Find where the given text appears and provide that cell's center as [X, Y] coordinate. 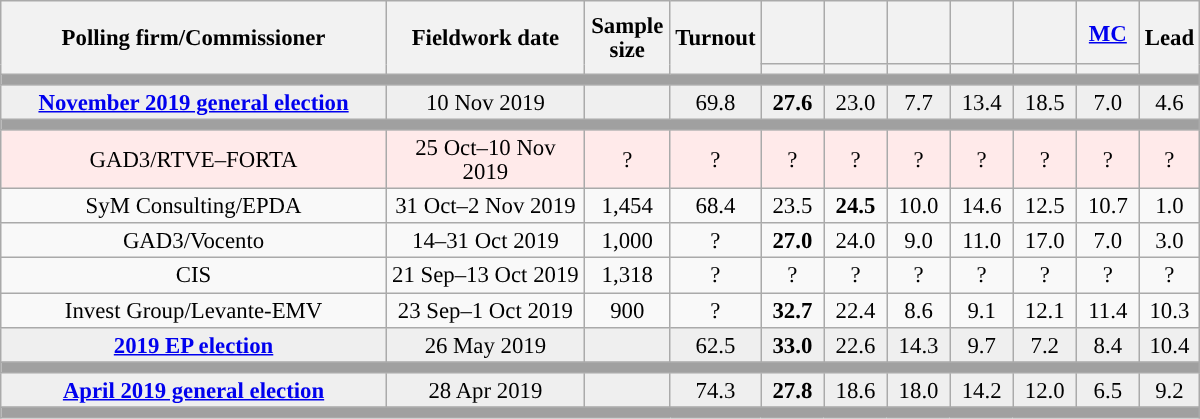
68.4 [716, 206]
Turnout [716, 38]
14.2 [982, 390]
April 2019 general election [194, 390]
14.3 [918, 344]
Lead [1169, 38]
10 Nov 2019 [485, 102]
25 Oct–10 Nov 2019 [485, 160]
November 2019 general election [194, 102]
2019 EP election [194, 344]
74.3 [716, 390]
27.6 [792, 102]
SyM Consulting/EPDA [194, 206]
23.0 [856, 102]
12.1 [1044, 310]
33.0 [792, 344]
22.6 [856, 344]
7.7 [918, 102]
Sample size [627, 38]
9.1 [982, 310]
MC [1108, 32]
17.0 [1044, 242]
8.4 [1108, 344]
24.5 [856, 206]
9.7 [982, 344]
14.6 [982, 206]
900 [627, 310]
1,000 [627, 242]
8.6 [918, 310]
11.4 [1108, 310]
10.0 [918, 206]
10.7 [1108, 206]
22.4 [856, 310]
18.0 [918, 390]
10.4 [1169, 344]
10.3 [1169, 310]
69.8 [716, 102]
28 Apr 2019 [485, 390]
GAD3/Vocento [194, 242]
12.5 [1044, 206]
31 Oct–2 Nov 2019 [485, 206]
CIS [194, 276]
3.0 [1169, 242]
18.6 [856, 390]
26 May 2019 [485, 344]
13.4 [982, 102]
4.6 [1169, 102]
32.7 [792, 310]
6.5 [1108, 390]
23.5 [792, 206]
9.0 [918, 242]
18.5 [1044, 102]
1,454 [627, 206]
21 Sep–13 Oct 2019 [485, 276]
23 Sep–1 Oct 2019 [485, 310]
1,318 [627, 276]
24.0 [856, 242]
11.0 [982, 242]
27.8 [792, 390]
Invest Group/Levante-EMV [194, 310]
Fieldwork date [485, 38]
12.0 [1044, 390]
62.5 [716, 344]
27.0 [792, 242]
Polling firm/Commissioner [194, 38]
1.0 [1169, 206]
7.2 [1044, 344]
14–31 Oct 2019 [485, 242]
GAD3/RTVE–FORTA [194, 160]
9.2 [1169, 390]
